Find where the given text appears and provide that cell's center as (X, Y) coordinate. 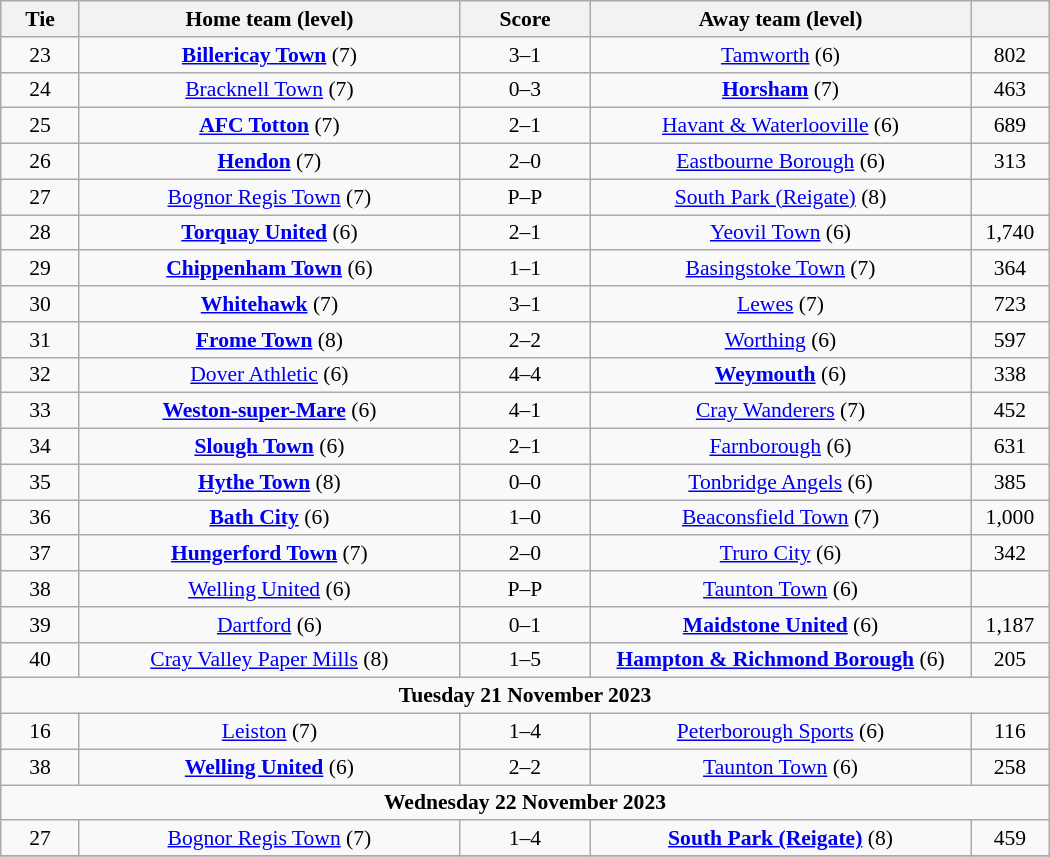
Weston-super-Mare (6) (269, 411)
1,187 (1010, 625)
Truro City (6) (781, 554)
Wednesday 22 November 2023 (525, 803)
Bath City (6) (269, 518)
Worthing (6) (781, 340)
35 (40, 482)
Eastbourne Borough (6) (781, 162)
28 (40, 233)
Havant & Waterlooville (6) (781, 126)
Away team (level) (781, 19)
33 (40, 411)
Lewes (7) (781, 304)
AFC Totton (7) (269, 126)
Hungerford Town (7) (269, 554)
Horsham (7) (781, 90)
459 (1010, 839)
Farnborough (6) (781, 447)
34 (40, 447)
723 (1010, 304)
Chippenham Town (6) (269, 269)
1–1 (524, 269)
Tie (40, 19)
313 (1010, 162)
0–3 (524, 90)
Dover Athletic (6) (269, 375)
Score (524, 19)
Hampton & Richmond Borough (6) (781, 660)
Home team (level) (269, 19)
0–1 (524, 625)
39 (40, 625)
Tuesday 21 November 2023 (525, 696)
1,000 (1010, 518)
597 (1010, 340)
342 (1010, 554)
4–4 (524, 375)
Whitehawk (7) (269, 304)
Beaconsfield Town (7) (781, 518)
36 (40, 518)
Cray Wanderers (7) (781, 411)
Frome Town (8) (269, 340)
1–5 (524, 660)
Yeovil Town (6) (781, 233)
463 (1010, 90)
Billericay Town (7) (269, 55)
Slough Town (6) (269, 447)
Tamworth (6) (781, 55)
0–0 (524, 482)
24 (40, 90)
31 (40, 340)
689 (1010, 126)
258 (1010, 767)
Peterborough Sports (6) (781, 732)
Tonbridge Angels (6) (781, 482)
364 (1010, 269)
Dartford (6) (269, 625)
30 (40, 304)
338 (1010, 375)
205 (1010, 660)
23 (40, 55)
Cray Valley Paper Mills (8) (269, 660)
631 (1010, 447)
Torquay United (6) (269, 233)
26 (40, 162)
1,740 (1010, 233)
Maidstone United (6) (781, 625)
Hythe Town (8) (269, 482)
Weymouth (6) (781, 375)
452 (1010, 411)
32 (40, 375)
40 (40, 660)
116 (1010, 732)
16 (40, 732)
29 (40, 269)
Bracknell Town (7) (269, 90)
Basingstoke Town (7) (781, 269)
25 (40, 126)
385 (1010, 482)
802 (1010, 55)
4–1 (524, 411)
1–0 (524, 518)
37 (40, 554)
Leiston (7) (269, 732)
Hendon (7) (269, 162)
